For the text-containing cell, return its midpoint in [x, y] coordinate format. 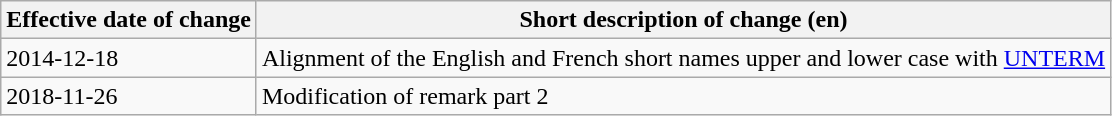
Alignment of the English and French short names upper and lower case with UNTERM [683, 58]
2014-12-18 [129, 58]
Effective date of change [129, 20]
2018-11-26 [129, 96]
Modification of remark part 2 [683, 96]
Short description of change (en) [683, 20]
